Detect which cell encompasses the target text, then output its [X, Y] center coordinate. 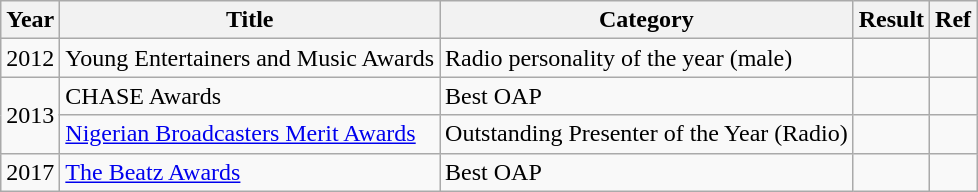
2017 [30, 172]
Category [647, 20]
Ref [954, 20]
The Beatz Awards [250, 172]
Title [250, 20]
Young Entertainers and Music Awards [250, 58]
Nigerian Broadcasters Merit Awards [250, 134]
Radio personality of the year (male) [647, 58]
Outstanding Presenter of the Year (Radio) [647, 134]
CHASE Awards [250, 96]
2012 [30, 58]
Year [30, 20]
Result [891, 20]
2013 [30, 115]
